For the text-containing cell, return its midpoint in [X, Y] coordinate format. 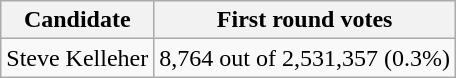
First round votes [305, 20]
Candidate [78, 20]
Steve Kelleher [78, 58]
8,764 out of 2,531,357 (0.3%) [305, 58]
